Determine the [x, y] coordinate at the center of the cell enclosing the given text.  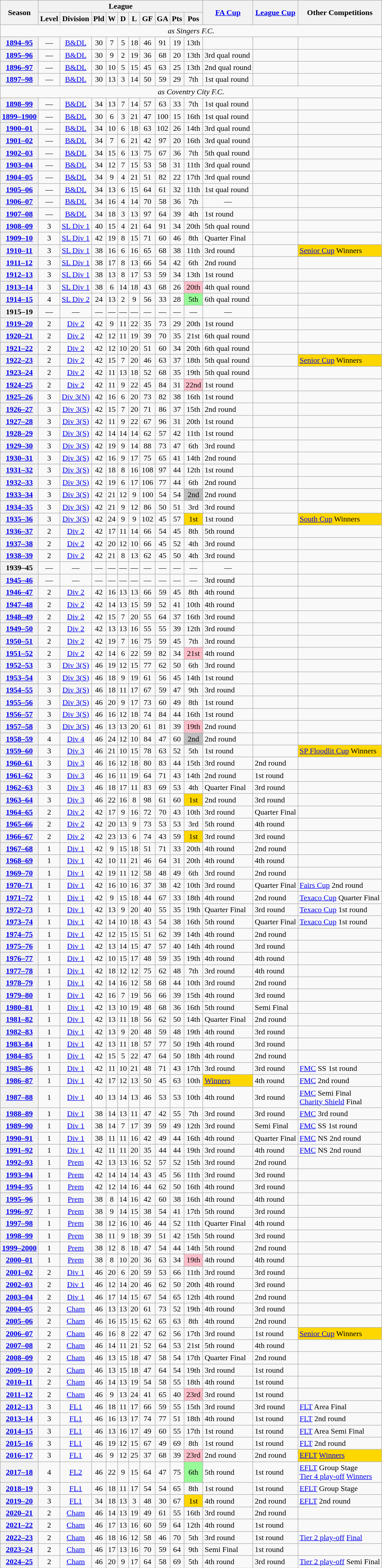
1947–48 [19, 605]
1962–63 [19, 788]
1913–14 [19, 287]
1950–51 [19, 641]
2003–04 [19, 1297]
1935–36 [19, 519]
2011–12 [19, 1394]
1894–95 [19, 43]
1921–22 [19, 348]
1910–11 [19, 250]
1911–12 [19, 263]
FLT Area Final [340, 1407]
1914–15 [19, 299]
1974–75 [19, 934]
1945–46 [19, 580]
Pts [177, 19]
1900–01 [19, 128]
1926–27 [19, 409]
Pos [193, 19]
Tier 2 play-off Semi Final [340, 1562]
FMC 2nd round [340, 1081]
1980–81 [19, 1007]
1975–76 [19, 946]
2008–09 [19, 1358]
1938–39 [19, 556]
SP Floodlit Cup Winners [340, 751]
2015–16 [19, 1443]
1983–84 [19, 1044]
2007–08 [19, 1346]
1920–21 [19, 336]
GF [148, 19]
2000–01 [19, 1260]
2018–19 [19, 1488]
1972–73 [19, 910]
1961–62 [19, 776]
1989–90 [19, 1126]
1999–2000 [19, 1248]
D [123, 19]
2nd qual round [228, 67]
32 [177, 190]
1896–97 [19, 67]
1933–34 [19, 495]
FMC Semi FinalCharity Shield Final [340, 1097]
1912–13 [19, 275]
1998–99 [19, 1236]
1997–98 [19, 1224]
FMC 3rd round [340, 1114]
EFLT Group Stage [340, 1488]
1985–86 [19, 1068]
80 [148, 763]
EFLT 2nd round [340, 1501]
1994–95 [19, 1187]
1931–32 [19, 470]
1949–50 [19, 629]
1906–07 [19, 202]
1929–30 [19, 446]
Fairs Cup 2nd round [340, 885]
SL Div 2 [76, 299]
1930–31 [19, 458]
1979–80 [19, 995]
2013–14 [19, 1419]
1954–55 [19, 690]
2020–21 [19, 1513]
106 [148, 482]
1948–49 [19, 617]
1981–82 [19, 1020]
GA [162, 19]
1908–09 [19, 226]
108 [148, 470]
1986–87 [19, 1081]
South Cup Winners [340, 519]
Pld [99, 19]
72 [148, 812]
1993–94 [19, 1175]
2002–03 [19, 1284]
1978–79 [19, 983]
2022–23 [19, 1537]
1982–83 [19, 1032]
League [121, 6]
1915–19 [19, 311]
2023–24 [19, 1550]
EFLT Group StageTier 4 play-off Winners [340, 1472]
2012–13 [19, 1407]
22nd [193, 385]
as Coventry City F.C. [191, 92]
2005–06 [19, 1321]
1970–71 [19, 885]
1960–61 [19, 763]
Other Competitions [340, 13]
2009–10 [19, 1370]
88 [148, 446]
Div 3(N) [76, 397]
1984–85 [19, 1056]
1919–20 [19, 324]
EFLT Winners [340, 1455]
1951–52 [19, 653]
98 [148, 800]
1952–53 [19, 665]
1956–57 [19, 714]
1936–37 [19, 531]
1964–65 [19, 812]
1958–59 [19, 739]
1895–96 [19, 55]
1928–29 [19, 434]
1901–02 [19, 140]
1899–1900 [19, 116]
1966–67 [19, 836]
2001–02 [19, 1272]
1939–45 [19, 568]
1909–10 [19, 238]
4th qual round [228, 287]
as Singers F.C. [191, 31]
1992–93 [19, 1163]
Tier 2 play-off Final [340, 1537]
FA Cup [228, 13]
1977–78 [19, 971]
1937–38 [19, 544]
1973–74 [19, 922]
League Cup [276, 13]
Level [49, 19]
1923–24 [19, 373]
Div 4 [76, 739]
1925–26 [19, 397]
1924–25 [19, 385]
L [134, 19]
1959–60 [19, 751]
1934–35 [19, 507]
1903–04 [19, 165]
W [112, 19]
1971–72 [19, 897]
FLT Area Semi Final [340, 1431]
1963–64 [19, 800]
2006–07 [19, 1333]
1902–03 [19, 153]
1968–69 [19, 861]
96 [162, 421]
1957–58 [19, 726]
1990–91 [19, 1138]
2010–11 [19, 1382]
2016–17 [19, 1455]
Division [76, 19]
78 [148, 751]
Texaco Cup Quarter Final [340, 897]
1995–96 [19, 1199]
1953–54 [19, 678]
FL2 [76, 1472]
1897–98 [19, 80]
Winners [228, 1081]
2021–22 [19, 1525]
1904–05 [19, 177]
2014–15 [19, 1431]
1898–99 [19, 104]
2024–25 [19, 1562]
1932–33 [19, 482]
1988–89 [19, 1114]
81 [162, 726]
2017–18 [19, 1472]
2019–20 [19, 1501]
2004–05 [19, 1309]
1922–23 [19, 360]
1987–88 [19, 1097]
1965–66 [19, 824]
1905–06 [19, 190]
1967–68 [19, 849]
1955–56 [19, 702]
23 [112, 836]
1991–92 [19, 1150]
1946–47 [19, 592]
1907–08 [19, 214]
Season [19, 13]
1927–28 [19, 421]
1976–77 [19, 959]
1996–97 [19, 1211]
1969–70 [19, 873]
28 [177, 299]
